From the cell containing the given text, extract its center point as [x, y] coordinate. 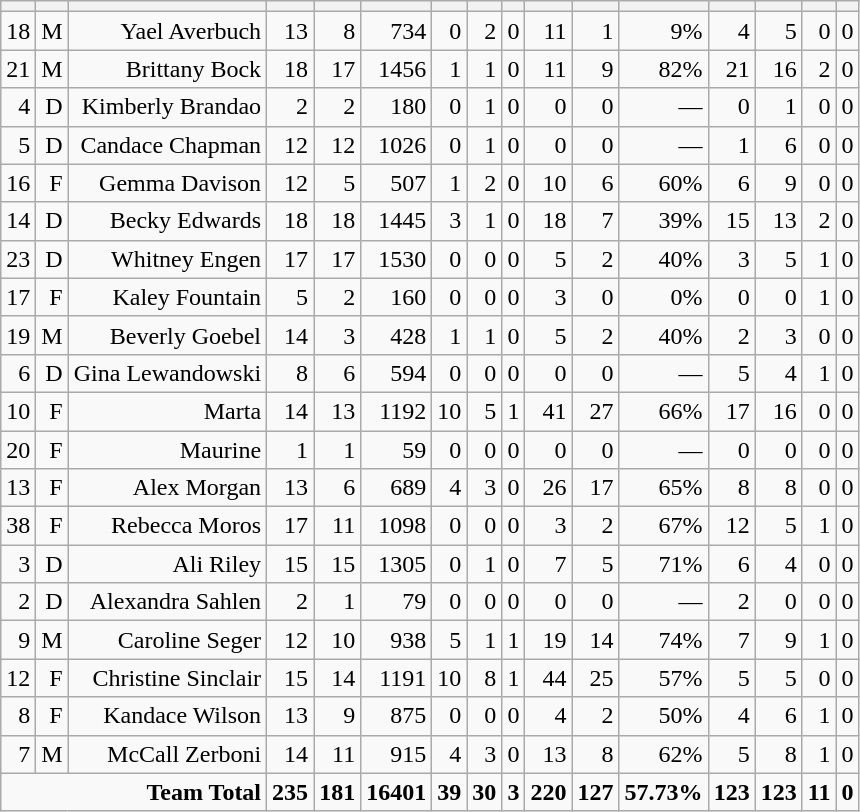
Kandace Wilson [167, 716]
Ali Riley [167, 564]
9% [664, 31]
Brittany Bock [167, 69]
734 [396, 31]
82% [664, 69]
220 [548, 792]
235 [290, 792]
79 [396, 602]
428 [396, 335]
Gina Lewandowski [167, 373]
Alexandra Sahlen [167, 602]
66% [664, 411]
1191 [396, 678]
67% [664, 526]
127 [596, 792]
65% [664, 488]
1305 [396, 564]
1530 [396, 259]
507 [396, 183]
Whitney Engen [167, 259]
1445 [396, 221]
180 [396, 107]
1098 [396, 526]
41 [548, 411]
62% [664, 754]
Beverly Goebel [167, 335]
Candace Chapman [167, 145]
50% [664, 716]
160 [396, 297]
689 [396, 488]
38 [18, 526]
Maurine [167, 449]
26 [548, 488]
16401 [396, 792]
57% [664, 678]
71% [664, 564]
Marta [167, 411]
938 [396, 640]
44 [548, 678]
915 [396, 754]
1026 [396, 145]
Alex Morgan [167, 488]
39% [664, 221]
Becky Edwards [167, 221]
Rebecca Moros [167, 526]
Kimberly Brandao [167, 107]
27 [596, 411]
59 [396, 449]
74% [664, 640]
Team Total [134, 792]
McCall Zerboni [167, 754]
Kaley Fountain [167, 297]
0% [664, 297]
Christine Sinclair [167, 678]
25 [596, 678]
57.73% [664, 792]
875 [396, 716]
20 [18, 449]
1192 [396, 411]
23 [18, 259]
Caroline Seger [167, 640]
30 [484, 792]
181 [338, 792]
Gemma Davison [167, 183]
39 [450, 792]
Yael Averbuch [167, 31]
60% [664, 183]
1456 [396, 69]
594 [396, 373]
